Extract the [X, Y] coordinate from the center of the cell holding the provided text.  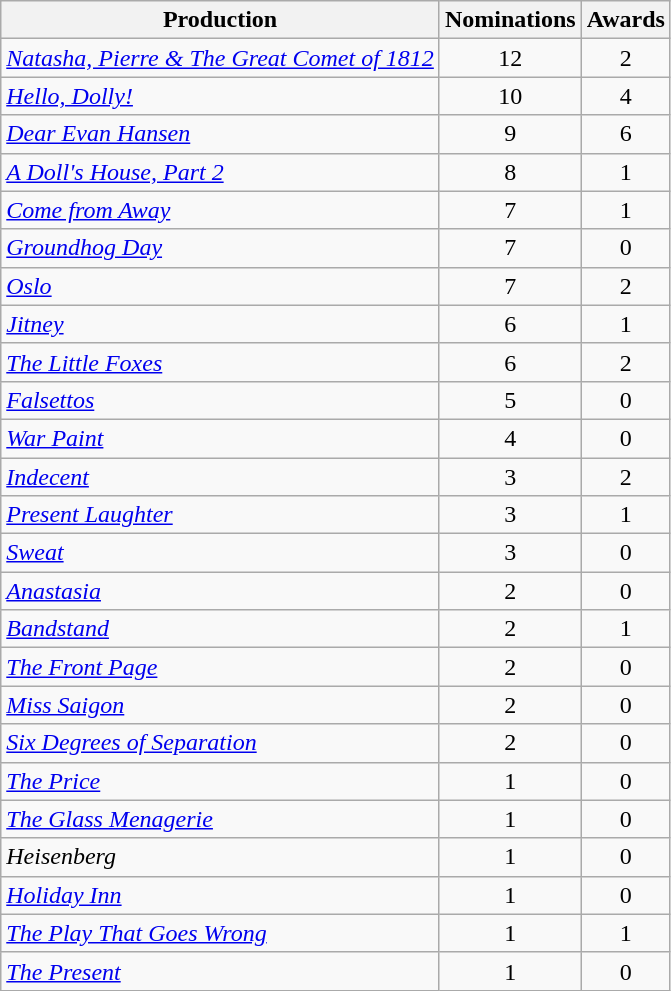
Bandstand [220, 629]
The Front Page [220, 667]
8 [510, 172]
Awards [626, 20]
5 [510, 400]
Come from Away [220, 210]
Natasha, Pierre & The Great Comet of 1812 [220, 58]
Indecent [220, 477]
War Paint [220, 438]
Hello, Dolly! [220, 96]
Anastasia [220, 591]
Nominations [510, 20]
10 [510, 96]
12 [510, 58]
The Price [220, 781]
9 [510, 134]
Heisenberg [220, 857]
Six Degrees of Separation [220, 743]
Production [220, 20]
Miss Saigon [220, 705]
Jitney [220, 324]
Sweat [220, 553]
Present Laughter [220, 515]
Dear Evan Hansen [220, 134]
The Glass Menagerie [220, 819]
A Doll's House, Part 2 [220, 172]
Oslo [220, 286]
The Present [220, 971]
Falsettos [220, 400]
Holiday Inn [220, 895]
The Play That Goes Wrong [220, 933]
Groundhog Day [220, 248]
The Little Foxes [220, 362]
